Return the (x, y) coordinate for the center point of the cell that contains the specified text.  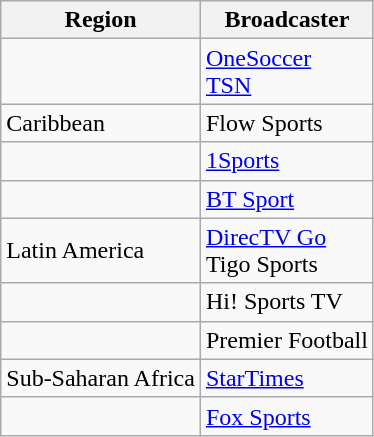
BT Sport (286, 199)
StarTimes (286, 378)
Region (101, 20)
Fox Sports (286, 416)
Sub-Saharan Africa (101, 378)
DirecTV GoTigo Sports (286, 250)
1Sports (286, 161)
Hi! Sports TV (286, 302)
Premier Football (286, 340)
OneSoccerTSN (286, 72)
Broadcaster (286, 20)
Latin America (101, 250)
Caribbean (101, 123)
Flow Sports (286, 123)
